Search for the cell housing the specified text and yield its [x, y] center coordinate. 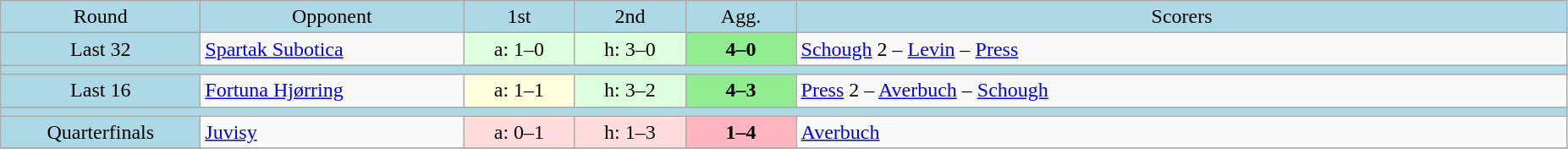
Fortuna Hjørring [332, 91]
Quarterfinals [101, 132]
Press 2 – Averbuch – Schough [1181, 91]
Opponent [332, 17]
Scorers [1181, 17]
Last 32 [101, 49]
h: 1–3 [630, 132]
Agg. [741, 17]
a: 1–1 [520, 91]
h: 3–0 [630, 49]
4–3 [741, 91]
1st [520, 17]
2nd [630, 17]
Last 16 [101, 91]
a: 1–0 [520, 49]
h: 3–2 [630, 91]
a: 0–1 [520, 132]
Spartak Subotica [332, 49]
4–0 [741, 49]
Schough 2 – Levin – Press [1181, 49]
Juvisy [332, 132]
Averbuch [1181, 132]
1–4 [741, 132]
Round [101, 17]
